Output the [x, y] coordinate of the center of the cell containing the given text.  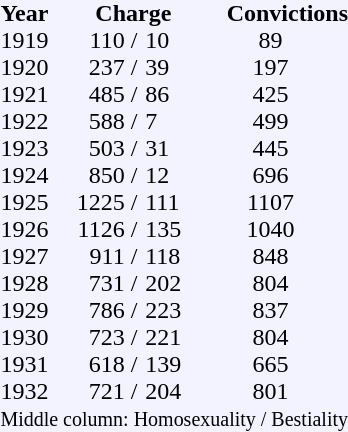
Charge [128, 14]
1225 [96, 202]
1932 [30, 392]
110 [96, 40]
445 [270, 148]
665 [270, 364]
135 [166, 230]
1921 [30, 94]
197 [270, 68]
118 [166, 256]
1126 [96, 230]
1927 [30, 256]
425 [270, 94]
731 [96, 284]
588 [96, 122]
31 [166, 148]
Year [30, 14]
618 [96, 364]
1925 [30, 202]
723 [96, 338]
696 [270, 176]
1923 [30, 148]
499 [270, 122]
801 [270, 392]
111 [166, 202]
1922 [30, 122]
10 [166, 40]
39 [166, 68]
223 [166, 310]
1926 [30, 230]
89 [270, 40]
7 [166, 122]
221 [166, 338]
786 [96, 310]
721 [96, 392]
12 [166, 176]
911 [96, 256]
1040 [270, 230]
1931 [30, 364]
850 [96, 176]
1919 [30, 40]
Convictions [270, 14]
503 [96, 148]
Middle column: Homosexuality / Bestiality [174, 418]
1929 [30, 310]
837 [270, 310]
1928 [30, 284]
485 [96, 94]
237 [96, 68]
86 [166, 94]
1924 [30, 176]
1920 [30, 68]
204 [166, 392]
1930 [30, 338]
202 [166, 284]
848 [270, 256]
1107 [270, 202]
139 [166, 364]
